Return the (x, y) coordinate for the center point of the cell that contains the specified text.  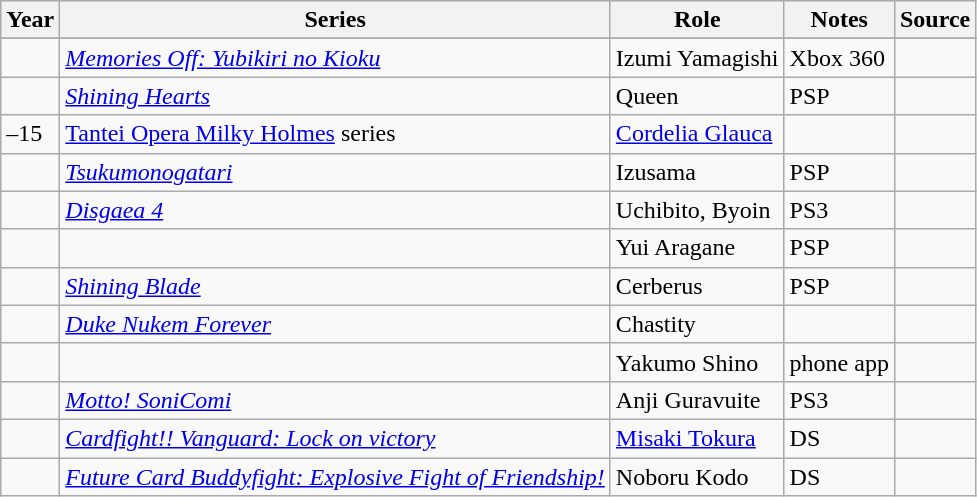
phone app (839, 362)
Uchibito, Byoin (697, 210)
Misaki Tokura (697, 438)
Source (934, 20)
Yakumo Shino (697, 362)
Duke Nukem Forever (336, 324)
Izusama (697, 172)
Shining Hearts (336, 96)
Tsukumonogatari (336, 172)
Disgaea 4 (336, 210)
Cordelia Glauca (697, 134)
Role (697, 20)
Shining Blade (336, 286)
Year (30, 20)
Anji Guravuite (697, 400)
Series (336, 20)
Noboru Kodo (697, 477)
Tantei Opera Milky Holmes series (336, 134)
Xbox 360 (839, 58)
Yui Aragane (697, 248)
Chastity (697, 324)
Future Card Buddyfight: Explosive Fight of Friendship! (336, 477)
Cardfight!! Vanguard: Lock on victory (336, 438)
Motto! SoniComi (336, 400)
Memories Off: Yubikiri no Kioku (336, 58)
Notes (839, 20)
–15 (30, 134)
Queen (697, 96)
Izumi Yamagishi (697, 58)
Cerberus (697, 286)
